Pinpoint the cell where the given text exists, returning its (X, Y) midpoint coordinate. 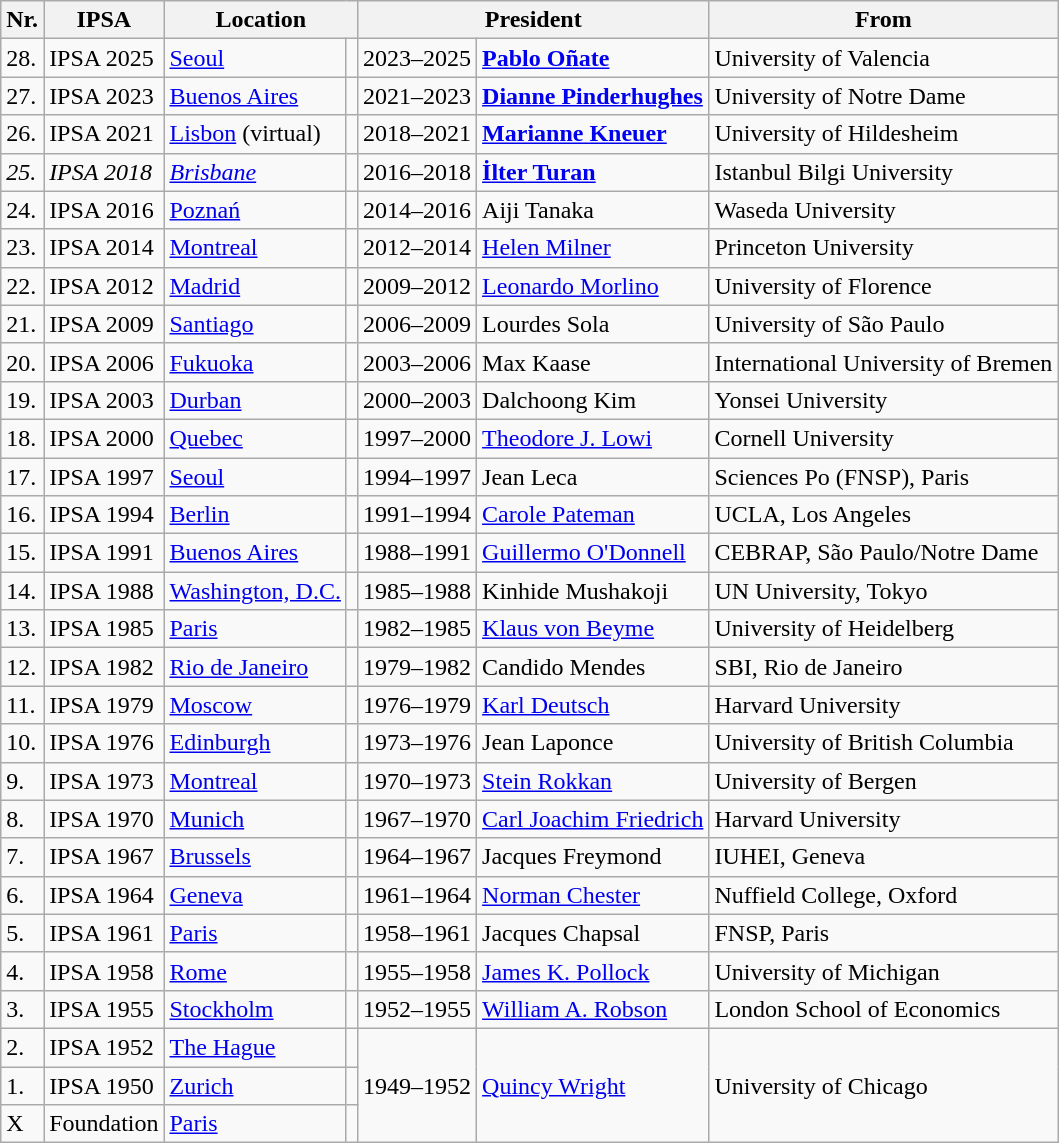
Quebec (255, 438)
28. (22, 58)
Lourdes Sola (593, 324)
9. (22, 781)
IPSA 1950 (104, 1085)
2016–2018 (418, 172)
IPSA 2009 (104, 324)
Berlin (255, 515)
7. (22, 857)
Zurich (255, 1085)
Candido Mendes (593, 667)
IPSA 1994 (104, 515)
İlter Turan (593, 172)
2018–2021 (418, 134)
Rome (255, 971)
15. (22, 553)
Sciences Po (FNSP), Paris (884, 477)
26. (22, 134)
Stockholm (255, 1009)
Geneva (255, 895)
Dalchoong Kim (593, 400)
13. (22, 629)
4. (22, 971)
Brisbane (255, 172)
1994–1997 (418, 477)
Brussels (255, 857)
Princeton University (884, 248)
IPSA 2016 (104, 210)
1. (22, 1085)
Lisbon (virtual) (255, 134)
UCLA, Los Angeles (884, 515)
IPSA 2018 (104, 172)
Max Kaase (593, 362)
2009–2012 (418, 286)
IPSA 2014 (104, 248)
Pablo Oñate (593, 58)
University of Hildesheim (884, 134)
William A. Robson (593, 1009)
18. (22, 438)
1976–1979 (418, 705)
University of Valencia (884, 58)
1997–2000 (418, 438)
2012–2014 (418, 248)
Rio de Janeiro (255, 667)
8. (22, 819)
From (884, 20)
Istanbul Bilgi University (884, 172)
Location (261, 20)
IPSA 1952 (104, 1047)
Theodore J. Lowi (593, 438)
1964–1967 (418, 857)
1991–1994 (418, 515)
1961–1964 (418, 895)
Marianne Kneuer (593, 134)
Stein Rokkan (593, 781)
2. (22, 1047)
University of Chicago (884, 1085)
Nr. (22, 20)
Durban (255, 400)
Fukuoka (255, 362)
IPSA (104, 20)
11. (22, 705)
1985–1988 (418, 591)
IPSA 2000 (104, 438)
Foundation (104, 1124)
1955–1958 (418, 971)
London School of Economics (884, 1009)
1979–1982 (418, 667)
IPSA 1982 (104, 667)
CEBRAP, São Paulo/Notre Dame (884, 553)
IPSA 1964 (104, 895)
Cornell University (884, 438)
Munich (255, 819)
21. (22, 324)
6. (22, 895)
UN University, Tokyo (884, 591)
Klaus von Beyme (593, 629)
Madrid (255, 286)
1958–1961 (418, 933)
Jacques Chapsal (593, 933)
24. (22, 210)
Quincy Wright (593, 1085)
Carole Pateman (593, 515)
1952–1955 (418, 1009)
3. (22, 1009)
2014–2016 (418, 210)
1973–1976 (418, 743)
IPSA 1991 (104, 553)
10. (22, 743)
1982–1985 (418, 629)
27. (22, 96)
2000–2003 (418, 400)
IPSA 1985 (104, 629)
Jacques Freymond (593, 857)
President (534, 20)
1988–1991 (418, 553)
IPSA 2006 (104, 362)
Karl Deutsch (593, 705)
James K. Pollock (593, 971)
5. (22, 933)
IPSA 1997 (104, 477)
SBI, Rio de Janeiro (884, 667)
25. (22, 172)
IPSA 1970 (104, 819)
16. (22, 515)
IPSA 2021 (104, 134)
IPSA 1973 (104, 781)
19. (22, 400)
IPSA 1988 (104, 591)
Yonsei University (884, 400)
IPSA 2023 (104, 96)
University of Florence (884, 286)
Dianne Pinderhughes (593, 96)
1970–1973 (418, 781)
The Hague (255, 1047)
IPSA 1955 (104, 1009)
Santiago (255, 324)
Jean Leca (593, 477)
University of Notre Dame (884, 96)
17. (22, 477)
IUHEI, Geneva (884, 857)
23. (22, 248)
Aiji Tanaka (593, 210)
IPSA 1979 (104, 705)
University of São Paulo (884, 324)
Jean Laponce (593, 743)
Leonardo Morlino (593, 286)
Waseda University (884, 210)
IPSA 2025 (104, 58)
2006–2009 (418, 324)
Washington, D.C. (255, 591)
IPSA 1967 (104, 857)
Nuffield College, Oxford (884, 895)
Carl Joachim Friedrich (593, 819)
2023–2025 (418, 58)
Kinhide Mushakoji (593, 591)
FNSP, Paris (884, 933)
12. (22, 667)
IPSA 1976 (104, 743)
International University of Bremen (884, 362)
Moscow (255, 705)
University of Heidelberg (884, 629)
Guillermo O'Donnell (593, 553)
1949–1952 (418, 1085)
Poznań (255, 210)
22. (22, 286)
IPSA 1961 (104, 933)
20. (22, 362)
1967–1970 (418, 819)
University of British Columbia (884, 743)
2021–2023 (418, 96)
Edinburgh (255, 743)
IPSA 2012 (104, 286)
X (22, 1124)
University of Bergen (884, 781)
2003–2006 (418, 362)
14. (22, 591)
University of Michigan (884, 971)
Norman Chester (593, 895)
IPSA 2003 (104, 400)
Helen Milner (593, 248)
IPSA 1958 (104, 971)
